Search for the cell housing the specified text and yield its (X, Y) center coordinate. 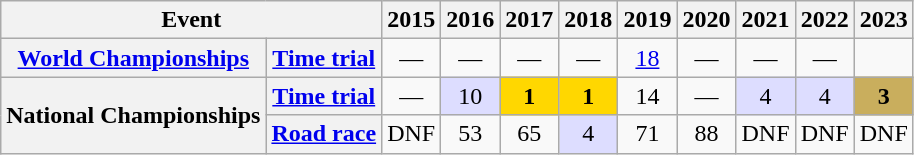
10 (470, 96)
2021 (766, 20)
65 (530, 134)
53 (470, 134)
18 (648, 58)
2020 (706, 20)
Road race (324, 134)
2015 (412, 20)
2017 (530, 20)
Event (192, 20)
National Championships (134, 115)
2022 (824, 20)
2019 (648, 20)
2018 (588, 20)
3 (884, 96)
2023 (884, 20)
71 (648, 134)
14 (648, 96)
2016 (470, 20)
88 (706, 134)
World Championships (134, 58)
